Return (x, y) of the center of cell containing provided text 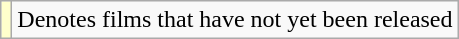
Denotes films that have not yet been released (235, 20)
